Identify which cell holds the provided text, then report its (x, y) central coordinate. 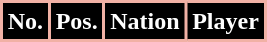
Pos. (76, 22)
Player (226, 22)
Nation (145, 22)
No. (26, 22)
